From the cell containing the given text, extract its center point as [x, y] coordinate. 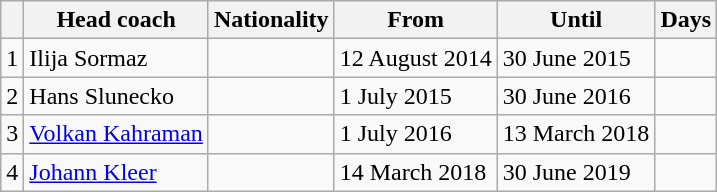
13 March 2018 [576, 134]
Volkan Kahraman [116, 134]
Head coach [116, 20]
14 March 2018 [416, 172]
12 August 2014 [416, 58]
Days [686, 20]
30 June 2019 [576, 172]
Ilija Sormaz [116, 58]
1 July 2016 [416, 134]
30 June 2016 [576, 96]
4 [12, 172]
Hans Slunecko [116, 96]
2 [12, 96]
1 [12, 58]
1 July 2015 [416, 96]
30 June 2015 [576, 58]
From [416, 20]
Until [576, 20]
3 [12, 134]
Johann Kleer [116, 172]
Nationality [271, 20]
